For the text-containing cell, return its midpoint in [x, y] coordinate format. 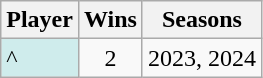
Player [40, 20]
2 [110, 58]
Wins [110, 20]
Seasons [202, 20]
^ [40, 58]
2023, 2024 [202, 58]
